Detect which cell encompasses the target text, then output its (x, y) center coordinate. 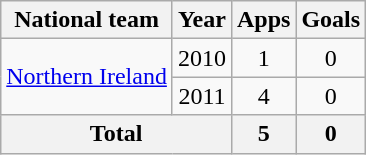
Year (202, 20)
4 (263, 96)
Goals (331, 20)
1 (263, 58)
5 (263, 134)
2011 (202, 96)
Apps (263, 20)
National team (87, 20)
2010 (202, 58)
Northern Ireland (87, 77)
Total (116, 134)
